Provide the [x, y] coordinate of the cell's center where the given text is located.  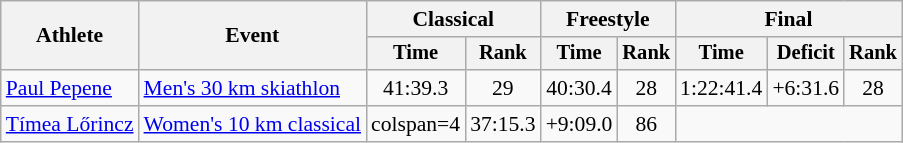
Freestyle [608, 19]
Women's 10 km classical [253, 124]
41:39.3 [416, 88]
Deficit [806, 54]
Final [788, 19]
29 [502, 88]
Event [253, 36]
Athlete [70, 36]
+9:09.0 [580, 124]
Tímea Lőrincz [70, 124]
37:15.3 [502, 124]
+6:31.6 [806, 88]
40:30.4 [580, 88]
colspan=4 [416, 124]
Men's 30 km skiathlon [253, 88]
1:22:41.4 [721, 88]
Classical [454, 19]
Paul Pepene [70, 88]
86 [646, 124]
